Pinpoint the cell where the given text exists, returning its (x, y) midpoint coordinate. 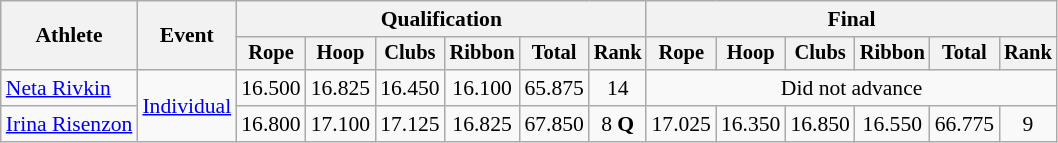
65.875 (554, 88)
Individual (186, 106)
17.125 (410, 124)
Event (186, 36)
16.800 (270, 124)
Did not advance (851, 88)
Neta Rivkin (70, 88)
8 Q (618, 124)
16.500 (270, 88)
16.450 (410, 88)
66.775 (964, 124)
16.850 (820, 124)
Athlete (70, 36)
17.025 (680, 124)
14 (618, 88)
16.100 (482, 88)
67.850 (554, 124)
17.100 (340, 124)
Qualification (441, 19)
9 (1028, 124)
16.350 (750, 124)
Irina Risenzon (70, 124)
16.550 (892, 124)
Final (851, 19)
